Return the (X, Y) coordinate for the center point of the cell that contains the specified text.  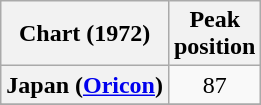
Japan (Oricon) (85, 85)
87 (214, 85)
Chart (1972) (85, 34)
Peakposition (214, 34)
